Return (x, y) of the center of cell containing provided text 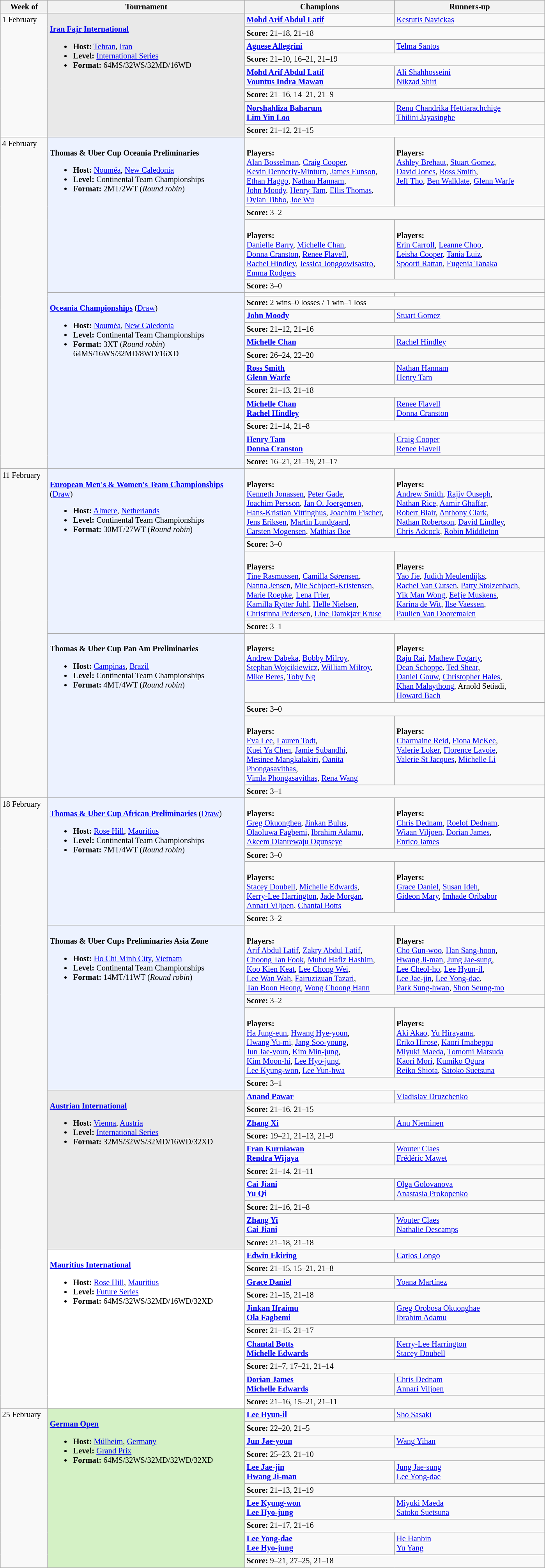
Henry Tam Donna Cranston (320, 444)
Score: 21–13, 21–19 (395, 1490)
4 February (24, 302)
Players:Danielle Barry, Michelle Chan,Donna Cranston, Renee Flavell,Rachel Hindley, Jessica Jonggowisastro,Emma Rodgers (320, 249)
Thomas & Uber Cups Preliminaries Asia ZoneHost: Ho Chi Minh City, VietnamLevel: Continental Team ChampionshipsFormat: 14MT/11WT (Round robin) (147, 1008)
Score: 21–16, 21–8 (395, 1207)
Thomas & Uber Cup Oceania PreliminariesHost: Nouméa, New CaledoniaLevel: Continental Team ChampionshipsFormat: 2MT/2WT (Round robin) (147, 214)
Score: 21–16, 21–15 (395, 1110)
Fran Kurniawan Rendra Wijaya (320, 1154)
Score: 9–21, 27–25, 21–18 (395, 1561)
He Hanbin Yu Yang (469, 1543)
Grace Daniel (320, 1282)
Score: 21–12, 21–16 (395, 329)
Score: 21–14, 21–8 (395, 426)
11 February (24, 633)
Renu Chandrika Hettiarachchige Thilini Jayasinghe (469, 113)
Anu Nieminen (469, 1123)
Players:Raju Rai, Mathew Fogarty,Dean Schoppe, Ted Shear,Daniel Gouw, Christopher Hales,Khan Malaythong, Arnold Setiadi,Howard Bach (469, 668)
Olga Golovanova Anastasia Prokopenko (469, 1189)
Players:Erin Carroll, Leanne Choo,Leisha Cooper, Tania Luiz,Spoorti Rattan, Eugenia Tanaka (469, 249)
Kestutis Navickas (469, 20)
Miyuki Maeda Satoko Suetsuna (469, 1508)
Michelle Chan Rachel Hindley (320, 408)
Carlos Longo (469, 1256)
Score: 21–17, 21–16 (395, 1526)
Austrian InternationalHost: Vienna, AustriaLevel: International SeriesFormat: 32MS/32WS/32MD/16WD/32XD (147, 1169)
Oceania Championships (Draw)Host: Nouméa, New CaledoniaLevel: Continental Team ChampionshipsFormat: 3XT (Round robin)64MS/16WS/32MD/8WD/16XD (147, 380)
Kerry-Lee Harrington Stacey Doubell (469, 1349)
Norshahliza Baharum Lim Yin Loo (320, 113)
Players:Grace Daniel, Susan Ideh,Gideon Mary, Imhade Oribabor (469, 887)
Greg Orobosa Okuonghae Ibrahim Adamu (469, 1313)
Champions (320, 7)
Craig Cooper Renee Flavell (469, 444)
Chantal Botts Michelle Edwards (320, 1349)
Yoana Martínez (469, 1282)
Agnese Allegrini (320, 46)
Anand Pawar (320, 1096)
Michelle Chan (320, 342)
John Moody (320, 316)
Jung Jae-sung Lee Yong-dae (469, 1472)
German OpenHost: Mülheim, GermanyLevel: Grand PrixFormat: 64MS/32WS/32MD/32WD/32XD (147, 1488)
Score: 21–15, 21–17 (395, 1331)
Nathan Hannam Henry Tam (469, 373)
Wouter Claes Frédéric Mawet (469, 1154)
Score: 19–21, 21–13, 21–9 (395, 1136)
Renee Flavell Donna Cranston (469, 408)
European Men's & Women's Team Championships (Draw)Host: Almere, NetherlandsLevel: Continental Team ChampionshipsFormat: 30MT/27WT (Round robin) (147, 551)
Thomas & Uber Cup African Preliminaries (Draw)Host: Rose Hill, MauritiusLevel: Continental Team ChampionshipsFormat: 7MT/4WT (Round robin) (147, 861)
Ross Smith Glenn Warfe (320, 373)
Score: 26–24, 22–20 (395, 355)
Zhang Xi (320, 1123)
Players:Aki Akao, Yu Hirayama,Eriko Hirose, Kaori ImabeppuMiyuki Maeda, Tomomi MatsudaKaori Mori, Kumiko OguraReiko Shiota, Satoko Suetsuna (469, 1042)
Wouter Claes Nathalie Descamps (469, 1225)
Players:Ashley Brehaut, Stuart Gomez,David Jones, Ross Smith,Jeff Tho, Ben Walklate, Glenn Warfe (469, 171)
Zhang Yi Cai Jiani (320, 1225)
Score: 21–13, 21–18 (395, 391)
Score: 22–20, 21–5 (395, 1428)
Lee Jae-jin Hwang Ji-man (320, 1472)
Rachel Hindley (469, 342)
Score: 25–23, 21–10 (395, 1454)
1 February (24, 75)
Telma Santos (469, 46)
Score: 21–10, 16–21, 21–19 (395, 59)
Score: 21–16, 15–21, 21–11 (395, 1402)
Players:Eva Lee, Lauren Todt,Kuei Ya Chen, Jamie Subandhi,Mesinee Mangkalakiri, Oanita Phongasavithas,Vimla Phongasavithas, Rena Wang (320, 750)
Thomas & Uber Cup Pan Am PreliminariesHost: Campinas, BrazilLevel: Continental Team ChampionshipsFormat: 4MT/4WT (Round robin) (147, 716)
Tournament (147, 7)
Vladislav Druzchenko (469, 1096)
Players:Charmaine Reid, Fiona McKee,Valerie Loker, Florence Lavoie,Valerie St Jacques, Michelle Li (469, 750)
Dorian James Michelle Edwards (320, 1384)
Lee Kyung-won Lee Hyo-jung (320, 1508)
Players:Greg Okuonghea, Jinkan Bulus,Olaoluwa Fagbemi, Ibrahim Adamu,Akeem Olanrewaju Ogunseye (320, 823)
Sho Sasaki (469, 1415)
Lee Yong-dae Lee Hyo-jung (320, 1543)
Players:Ha Jung-eun, Hwang Hye-youn,Hwang Yu-mi, Jang Soo-young,Jun Jae-youn, Kim Min-jung,Kim Moon-hi, Lee Hyo-jung,Lee Kyung-won, Lee Yun-hwa (320, 1042)
Jinkan Ifraimu Ola Fagbemi (320, 1313)
Runners-up (469, 7)
Players:Andrew Dabeka, Bobby Milroy,Stephan Wojcikiewicz, William Milroy,Mike Beres, Toby Ng (320, 668)
Players:Chris Dednam, Roelof Dednam,Wiaan Viljoen, Dorian James,Enrico James (469, 823)
Edwin Ekiring (320, 1256)
18 February (24, 1103)
Mauritius InternationalHost: Rose Hill, MauritiusLevel: Future SeriesFormat: 64MS/32WS/32MD/16WD/32XD (147, 1329)
Mohd Arif Abdul Latif Vountus Indra Mawan (320, 77)
Score: 21–12, 21–15 (395, 131)
Wang Yihan (469, 1441)
Stuart Gomez (469, 316)
Score: 21–15, 15–21, 21–8 (395, 1269)
Score: 21–16, 14–21, 21–9 (395, 95)
Score: 16–21, 21–19, 21–17 (395, 462)
Cai Jiani Yu Qi (320, 1189)
Players:Stacey Doubell, Michelle Edwards,Kerry-Lee Harrington, Jade Morgan,Annari Viljoen, Chantal Botts (320, 887)
Score: 21–7, 17–21, 21–14 (395, 1366)
Score: 21–15, 21–18 (395, 1295)
Jun Jae-youn (320, 1441)
Players:Cho Gun-woo, Han Sang-hoon,Hwang Ji-man, Jung Jae-sung,Lee Cheol-ho, Lee Hyun-il,Lee Jae-jin, Lee Yong-dae,Park Sung-hwan, Shon Seung-mo (469, 960)
Chris Dednam Annari Viljoen (469, 1384)
Lee Hyun-il (320, 1415)
Iran Fajr InternationalHost: Tehran, IranLevel: International SeriesFormat: 64MS/32WS/32MD/16WD (147, 75)
Score: 2 wins–0 losses / 1 win–1 loss (395, 303)
25 February (24, 1488)
Ali Shahhosseini Nikzad Shiri (469, 77)
Score: 21–14, 21–11 (395, 1172)
Week of (24, 7)
Mohd Arif Abdul Latif (320, 20)
